Return the [X, Y] coordinate for the center point of the cell that contains the specified text.  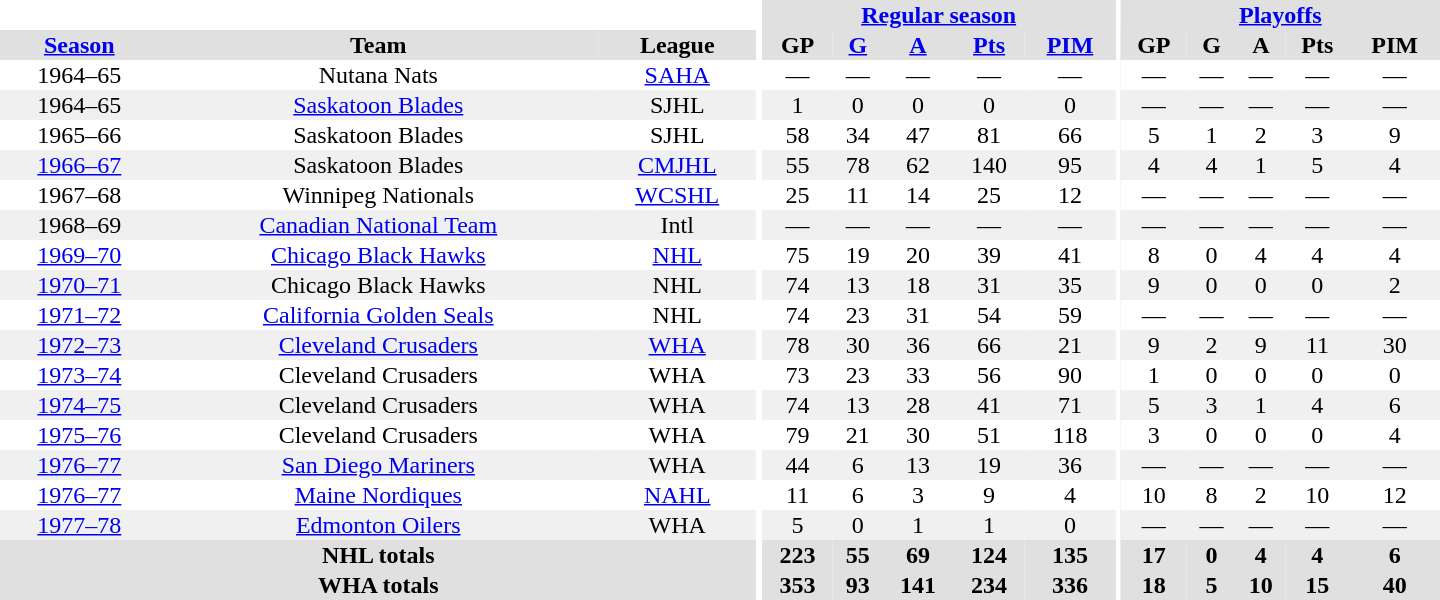
20 [918, 255]
WHA totals [378, 585]
28 [918, 405]
124 [990, 555]
14 [918, 195]
58 [798, 135]
353 [798, 585]
118 [1070, 435]
59 [1070, 315]
17 [1154, 555]
1973–74 [80, 375]
71 [1070, 405]
Team [378, 45]
44 [798, 465]
336 [1070, 585]
62 [918, 165]
League [678, 45]
95 [1070, 165]
Nutana Nats [378, 75]
75 [798, 255]
Maine Nordiques [378, 495]
Edmonton Oilers [378, 525]
Playoffs [1280, 15]
WCSHL [678, 195]
1971–72 [80, 315]
1974–75 [80, 405]
Season [80, 45]
1975–76 [80, 435]
1965–66 [80, 135]
15 [1317, 585]
90 [1070, 375]
40 [1394, 585]
33 [918, 375]
California Golden Seals [378, 315]
34 [858, 135]
56 [990, 375]
73 [798, 375]
1966–67 [80, 165]
NAHL [678, 495]
1972–73 [80, 345]
Regular season [938, 15]
223 [798, 555]
69 [918, 555]
135 [1070, 555]
1968–69 [80, 225]
79 [798, 435]
51 [990, 435]
35 [1070, 285]
SAHA [678, 75]
San Diego Mariners [378, 465]
1967–68 [80, 195]
39 [990, 255]
NHL totals [378, 555]
234 [990, 585]
Intl [678, 225]
Winnipeg Nationals [378, 195]
1969–70 [80, 255]
93 [858, 585]
CMJHL [678, 165]
1970–71 [80, 285]
81 [990, 135]
54 [990, 315]
Canadian National Team [378, 225]
141 [918, 585]
140 [990, 165]
47 [918, 135]
1977–78 [80, 525]
